Locate the cell with the specified text and output its [X, Y] center coordinate. 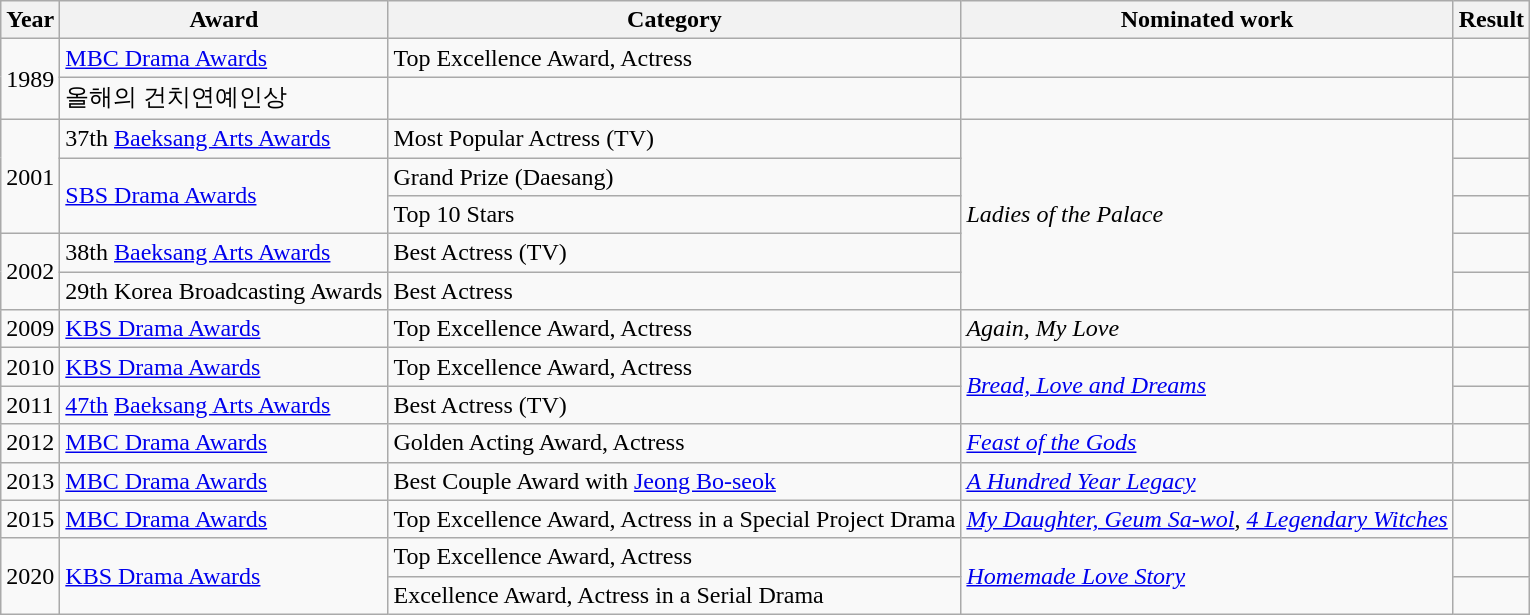
2010 [30, 367]
A Hundred Year Legacy [1207, 481]
Excellence Award, Actress in a Serial Drama [674, 595]
올해의 건치연예인상 [224, 98]
SBS Drama Awards [224, 196]
Best Actress [674, 291]
Ladies of the Palace [1207, 214]
Golden Acting Award, Actress [674, 443]
Top Excellence Award, Actress in a Special Project Drama [674, 519]
2012 [30, 443]
38th Baeksang Arts Awards [224, 253]
Top 10 Stars [674, 215]
47th Baeksang Arts Awards [224, 405]
Again, My Love [1207, 329]
Grand Prize (Daesang) [674, 177]
Category [674, 20]
2002 [30, 272]
2015 [30, 519]
Bread, Love and Dreams [1207, 386]
2009 [30, 329]
37th Baeksang Arts Awards [224, 138]
My Daughter, Geum Sa-wol, 4 Legendary Witches [1207, 519]
Feast of the Gods [1207, 443]
Best Couple Award with Jeong Bo-seok [674, 481]
2011 [30, 405]
Year [30, 20]
2013 [30, 481]
Nominated work [1207, 20]
2001 [30, 176]
2020 [30, 576]
Result [1491, 20]
Homemade Love Story [1207, 576]
29th Korea Broadcasting Awards [224, 291]
1989 [30, 80]
Most Popular Actress (TV) [674, 138]
Award [224, 20]
